Identify which cell holds the provided text, then report its (X, Y) central coordinate. 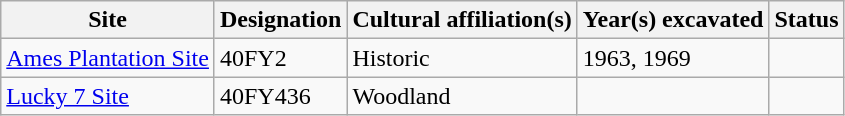
40FY436 (280, 96)
Historic (462, 58)
40FY2 (280, 58)
Cultural affiliation(s) (462, 20)
Lucky 7 Site (108, 96)
Status (806, 20)
Woodland (462, 96)
Designation (280, 20)
Ames Plantation Site (108, 58)
Site (108, 20)
1963, 1969 (673, 58)
Year(s) excavated (673, 20)
